From the cell containing the given text, extract its center point as [X, Y] coordinate. 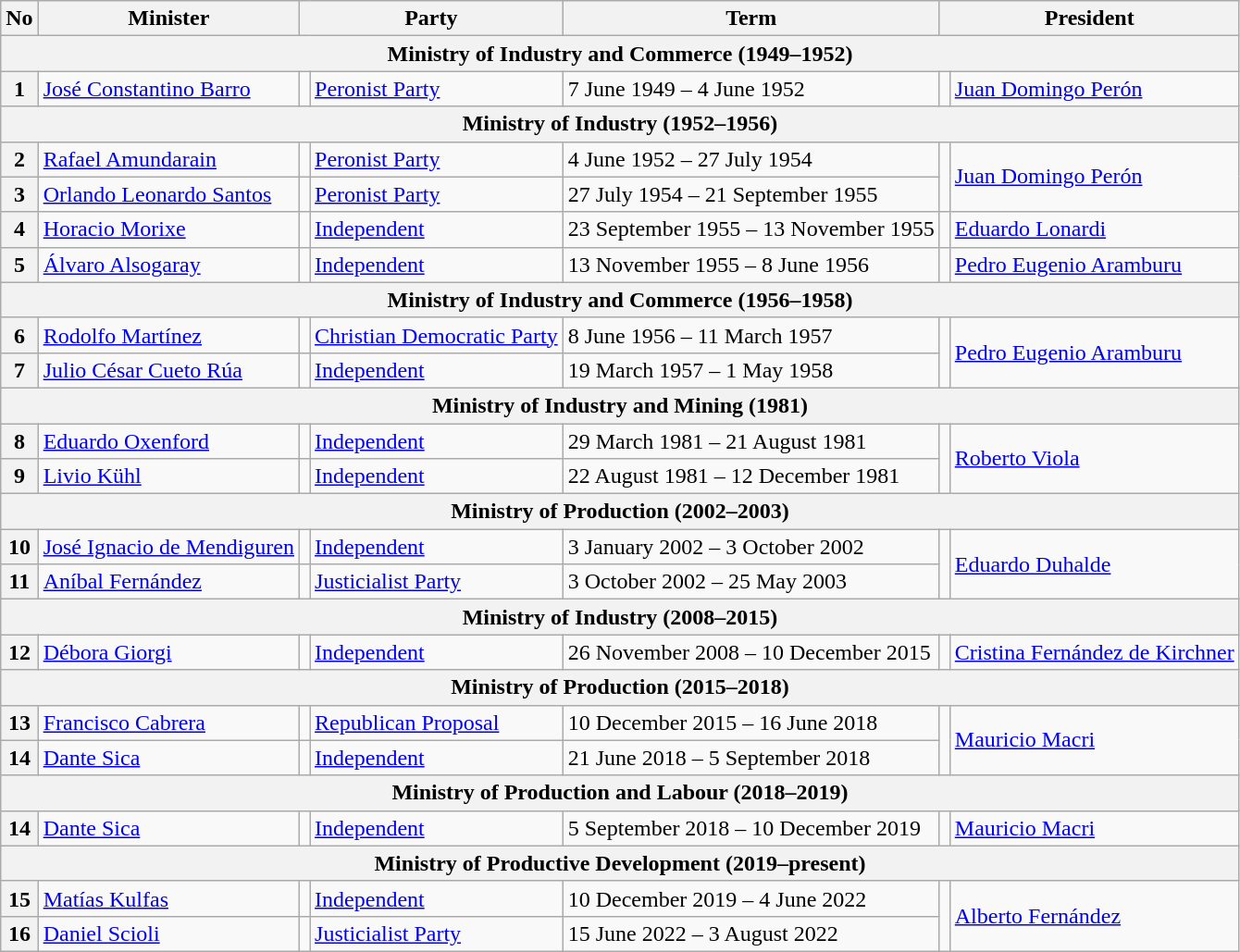
7 [19, 370]
13 November 1955 – 8 June 1956 [751, 265]
Eduardo Lonardi [1094, 229]
Débora Giorgi [168, 652]
22 August 1981 – 12 December 1981 [751, 476]
10 [19, 547]
José Ignacio de Mendiguren [168, 547]
Roberto Viola [1094, 459]
Rafael Amundarain [168, 159]
Ministry of Production (2002–2003) [620, 512]
Rodolfo Martínez [168, 335]
Minister [168, 19]
3 [19, 194]
José Constantino Barro [168, 89]
13 [19, 723]
Francisco Cabrera [168, 723]
10 December 2015 – 16 June 2018 [751, 723]
Matías Kulfas [168, 898]
Horacio Morixe [168, 229]
Orlando Leonardo Santos [168, 194]
1 [19, 89]
Cristina Fernández de Kirchner [1094, 652]
2 [19, 159]
9 [19, 476]
26 November 2008 – 10 December 2015 [751, 652]
Republican Proposal [437, 723]
Christian Democratic Party [437, 335]
Eduardo Oxenford [168, 441]
President [1089, 19]
15 [19, 898]
15 June 2022 – 3 August 2022 [751, 933]
29 March 1981 – 21 August 1981 [751, 441]
Ministry of Industry and Commerce (1956–1958) [620, 300]
11 [19, 582]
No [19, 19]
10 December 2019 – 4 June 2022 [751, 898]
Eduardo Duhalde [1094, 564]
4 June 1952 – 27 July 1954 [751, 159]
Ministry of Industry and Commerce (1949–1952) [620, 54]
23 September 1955 – 13 November 1955 [751, 229]
16 [19, 933]
19 March 1957 – 1 May 1958 [751, 370]
Alberto Fernández [1094, 916]
Livio Kühl [168, 476]
Julio César Cueto Rúa [168, 370]
8 June 1956 – 11 March 1957 [751, 335]
5 September 2018 – 10 December 2019 [751, 828]
3 January 2002 – 3 October 2002 [751, 547]
8 [19, 441]
Term [751, 19]
Ministry of Industry and Mining (1981) [620, 405]
Ministry of Production (2015–2018) [620, 687]
5 [19, 265]
7 June 1949 – 4 June 1952 [751, 89]
27 July 1954 – 21 September 1955 [751, 194]
Ministry of Industry (1952–1956) [620, 124]
Álvaro Alsogaray [168, 265]
4 [19, 229]
6 [19, 335]
12 [19, 652]
Daniel Scioli [168, 933]
Ministry of Industry (2008–2015) [620, 617]
Ministry of Productive Development (2019–present) [620, 863]
3 October 2002 – 25 May 2003 [751, 582]
Party [431, 19]
Aníbal Fernández [168, 582]
21 June 2018 – 5 September 2018 [751, 758]
Ministry of Production and Labour (2018–2019) [620, 793]
